For the text-containing cell, return its midpoint in (x, y) coordinate format. 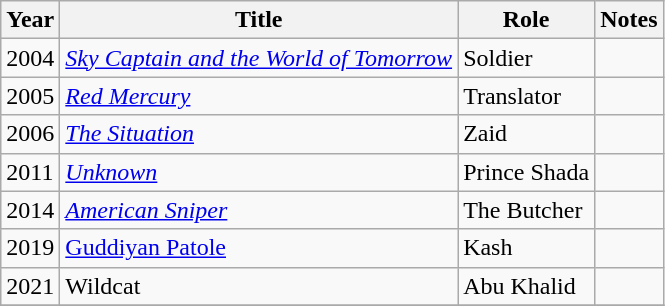
Zaid (526, 134)
Unknown (259, 172)
2006 (30, 134)
Guddiyan Patole (259, 248)
2011 (30, 172)
The Butcher (526, 210)
Soldier (526, 58)
2005 (30, 96)
Prince Shada (526, 172)
2021 (30, 286)
Role (526, 20)
2004 (30, 58)
Sky Captain and the World of Tomorrow (259, 58)
Red Mercury (259, 96)
Kash (526, 248)
Wildcat (259, 286)
2019 (30, 248)
Title (259, 20)
American Sniper (259, 210)
2014 (30, 210)
Year (30, 20)
Notes (629, 20)
The Situation (259, 134)
Translator (526, 96)
Abu Khalid (526, 286)
